Return (x, y) of the center of cell containing provided text 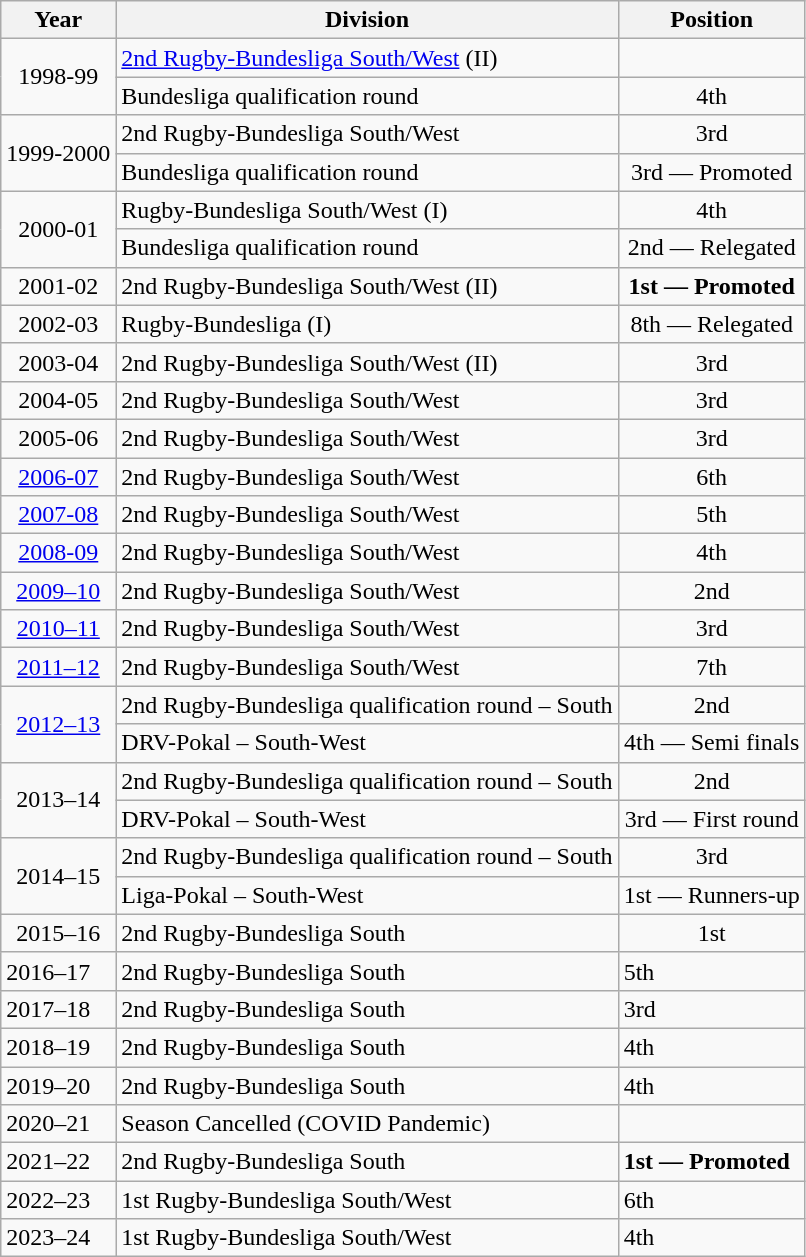
2015–16 (58, 933)
2019–20 (58, 1085)
2011–12 (58, 667)
Season Cancelled (COVID Pandemic) (367, 1124)
3rd — First round (712, 819)
Rugby-Bundesliga South/West (I) (367, 210)
Rugby-Bundesliga (I) (367, 324)
2006-07 (58, 477)
2023–24 (58, 1238)
2004-05 (58, 400)
2009–10 (58, 591)
2001-02 (58, 286)
2018–19 (58, 1047)
2002-03 (58, 324)
2003-04 (58, 362)
Liga-Pokal – South-West (367, 895)
2017–18 (58, 1009)
2000-01 (58, 229)
Year (58, 20)
Position (712, 20)
2013–14 (58, 800)
1999-2000 (58, 153)
1st (712, 933)
2020–21 (58, 1124)
2010–11 (58, 629)
2016–17 (58, 971)
Division (367, 20)
4th — Semi finals (712, 743)
1998-99 (58, 77)
3rd — Promoted (712, 172)
8th — Relegated (712, 324)
7th (712, 667)
2012–13 (58, 724)
2nd — Relegated (712, 248)
2008-09 (58, 553)
2021–22 (58, 1162)
2014–15 (58, 876)
2005-06 (58, 438)
2007-08 (58, 515)
2022–23 (58, 1200)
1st — Runners-up (712, 895)
